Search for the cell housing the specified text and yield its [X, Y] center coordinate. 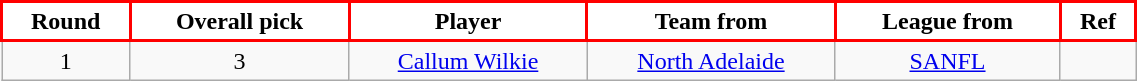
Overall pick [240, 22]
Callum Wilkie [468, 60]
Round [66, 22]
Ref [1098, 22]
SANFL [948, 60]
Team from [711, 22]
1 [66, 60]
North Adelaide [711, 60]
Player [468, 22]
3 [240, 60]
League from [948, 22]
